Locate the cell with the specified text and output its [X, Y] center coordinate. 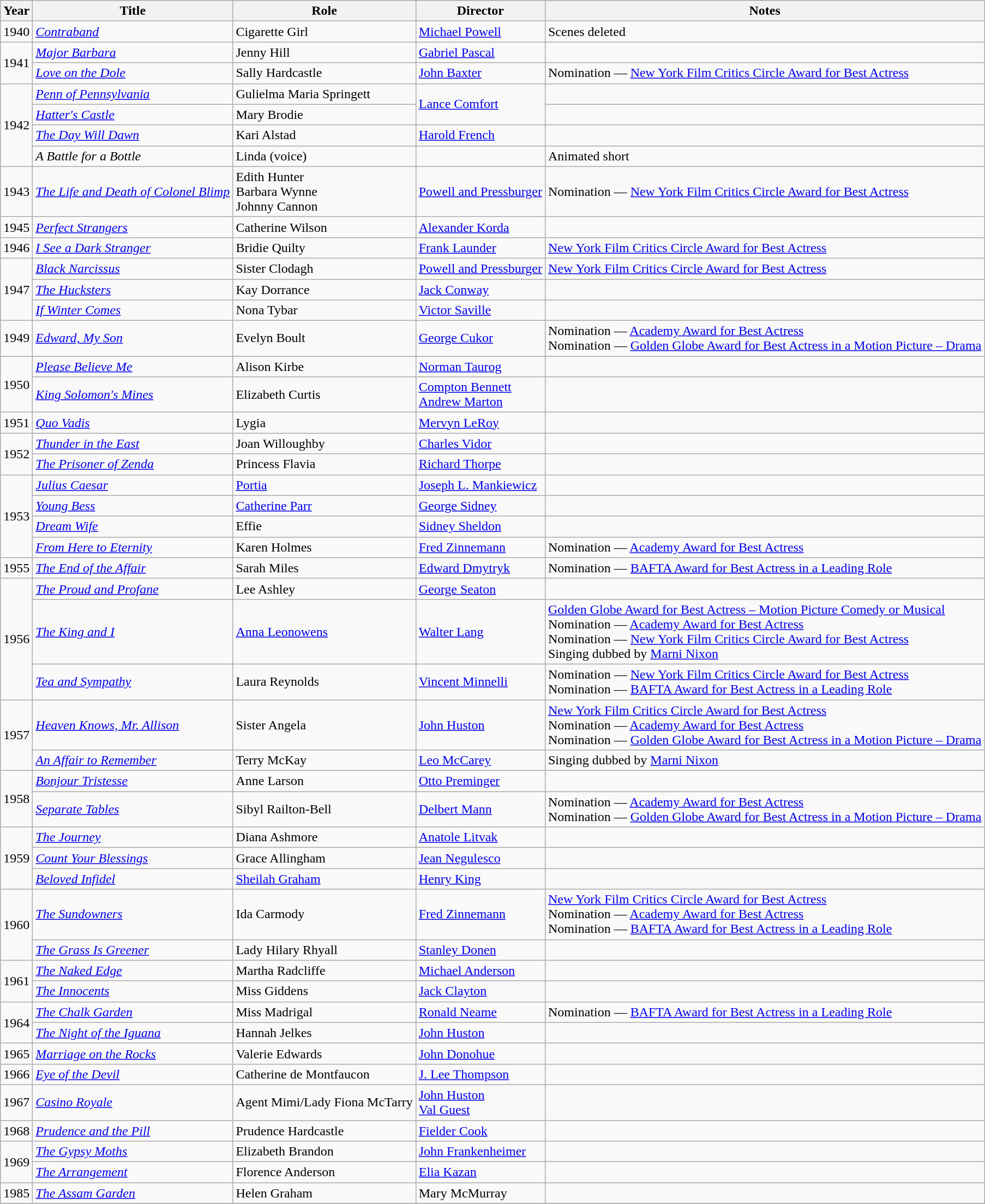
Sally Hardcastle [324, 73]
Bridie Quilty [324, 248]
Young Bess [133, 506]
Bonjour Tristesse [133, 781]
George Sidney [480, 506]
Prudence Hardcastle [324, 1131]
Quo Vadis [133, 423]
Major Barbara [133, 52]
1960 [16, 925]
Sarah Miles [324, 568]
1959 [16, 858]
Victor Saville [480, 310]
Scenes deleted [765, 32]
The Day Will Dawn [133, 135]
An Affair to Remember [133, 760]
Richard Thorpe [480, 464]
The End of the Affair [133, 568]
Delbert Mann [480, 810]
Ronald Neame [480, 1012]
Norman Taurog [480, 367]
Gulielma Maria Springett [324, 94]
George Cukor [480, 338]
1955 [16, 568]
Princess Flavia [324, 464]
Edward Dmytryk [480, 568]
Cigarette Girl [324, 32]
Hatter's Castle [133, 115]
From Here to Eternity [133, 547]
Perfect Strangers [133, 227]
1985 [16, 1193]
Agent Mimi/Lady Fiona McTarry [324, 1102]
Kay Dorrance [324, 290]
Hannah Jelkes [324, 1033]
Fielder Cook [480, 1131]
Laura Reynolds [324, 682]
Singing dubbed by Marni Nixon [765, 760]
The Naked Edge [133, 971]
Valerie Edwards [324, 1053]
Walter Lang [480, 632]
Portia [324, 485]
Catherine de Montfaucon [324, 1074]
Count Your Blessings [133, 858]
Edith HunterBarbara WynneJohnny Cannon [324, 191]
Beloved Infidel [133, 879]
1969 [16, 1162]
Effie [324, 526]
Otto Preminger [480, 781]
Lady Hilary Rhyall [324, 950]
Sibyl Railton-Bell [324, 810]
The Arrangement [133, 1172]
1967 [16, 1102]
Jean Negulesco [480, 858]
Dream Wife [133, 526]
1957 [16, 735]
1965 [16, 1053]
J. Lee Thompson [480, 1074]
Catherine Parr [324, 506]
1953 [16, 516]
King Solomon's Mines [133, 395]
John Frankenheimer [480, 1152]
Terry McKay [324, 760]
1945 [16, 227]
Anna Leonowens [324, 632]
Sidney Sheldon [480, 526]
1950 [16, 384]
Thunder in the East [133, 444]
1949 [16, 338]
Helen Graham [324, 1193]
Year [16, 11]
The Journey [133, 837]
Role [324, 11]
Title [133, 11]
Love on the Dole [133, 73]
Linda (voice) [324, 156]
Miss Giddens [324, 991]
The Gypsy Moths [133, 1152]
Nomination — Academy Award for Best Actress [765, 547]
If Winter Comes [133, 310]
Jenny Hill [324, 52]
Gabriel Pascal [480, 52]
The Night of the Iguana [133, 1033]
Edward, My Son [133, 338]
1941 [16, 63]
Ida Carmody [324, 914]
John Baxter [480, 73]
Karen Holmes [324, 547]
The King and I [133, 632]
Nona Tybar [324, 310]
Frank Launder [480, 248]
Florence Anderson [324, 1172]
Heaven Knows, Mr. Allison [133, 724]
Diana Ashmore [324, 837]
Prudence and the Pill [133, 1131]
1964 [16, 1022]
1943 [16, 191]
Marriage on the Rocks [133, 1053]
Compton Bennett Andrew Marton [480, 395]
Henry King [480, 879]
1958 [16, 799]
Martha Radcliffe [324, 971]
Anatole Litvak [480, 837]
Nomination — New York Film Critics Circle Award for Best Actress Nomination — BAFTA Award for Best Actress in a Leading Role [765, 682]
Michael Powell [480, 32]
Joseph L. Mankiewicz [480, 485]
Sister Clodagh [324, 268]
1968 [16, 1131]
Director [480, 11]
Contraband [133, 32]
John Donohue [480, 1053]
Joan Willoughby [324, 444]
Catherine Wilson [324, 227]
Sheilah Graham [324, 879]
The Chalk Garden [133, 1012]
Elizabeth Brandon [324, 1152]
1942 [16, 125]
1956 [16, 639]
The Life and Death of Colonel Blimp [133, 191]
The Hucksters [133, 290]
Lygia [324, 423]
Anne Larson [324, 781]
The Proud and Profane [133, 589]
Grace Allingham [324, 858]
Black Narcissus [133, 268]
Charles Vidor [480, 444]
1947 [16, 289]
Penn of Pennsylvania [133, 94]
Julius Caesar [133, 485]
The Prisoner of Zenda [133, 464]
Sister Angela [324, 724]
I See a Dark Stranger [133, 248]
Jack Clayton [480, 991]
Elizabeth Curtis [324, 395]
Kari Alstad [324, 135]
A Battle for a Bottle [133, 156]
Lance Comfort [480, 104]
John HustonVal Guest [480, 1102]
Animated short [765, 156]
Tea and Sympathy [133, 682]
Lee Ashley [324, 589]
1940 [16, 32]
Alison Kirbe [324, 367]
Notes [765, 11]
Mary McMurray [480, 1193]
Jack Conway [480, 290]
Leo McCarey [480, 760]
Vincent Minnelli [480, 682]
Mary Brodie [324, 115]
1951 [16, 423]
Please Believe Me [133, 367]
The Sundowners [133, 914]
Eye of the Devil [133, 1074]
1966 [16, 1074]
The Grass Is Greener [133, 950]
Evelyn Boult [324, 338]
1946 [16, 248]
The Assam Garden [133, 1193]
1961 [16, 981]
Harold French [480, 135]
Casino Royale [133, 1102]
The Innocents [133, 991]
Michael Anderson [480, 971]
1952 [16, 454]
Miss Madrigal [324, 1012]
Alexander Korda [480, 227]
Stanley Donen [480, 950]
Elia Kazan [480, 1172]
Separate Tables [133, 810]
George Seaton [480, 589]
Mervyn LeRoy [480, 423]
